Determine the [x, y] coordinate at the center of the cell enclosing the given text.  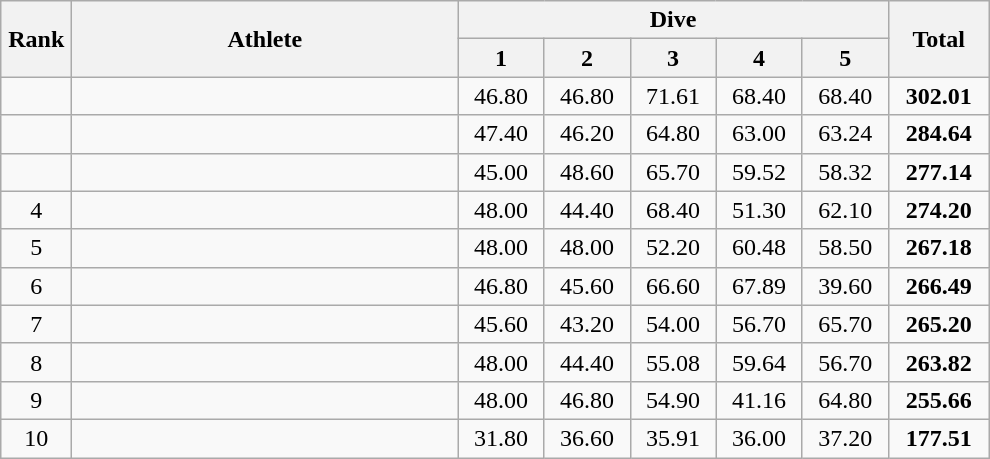
39.60 [845, 286]
67.89 [759, 286]
54.90 [673, 400]
255.66 [938, 400]
6 [36, 286]
Rank [36, 39]
47.40 [501, 134]
43.20 [587, 324]
37.20 [845, 438]
10 [36, 438]
62.10 [845, 210]
3 [673, 58]
277.14 [938, 172]
52.20 [673, 248]
Total [938, 39]
54.00 [673, 324]
41.16 [759, 400]
265.20 [938, 324]
9 [36, 400]
60.48 [759, 248]
36.00 [759, 438]
266.49 [938, 286]
66.60 [673, 286]
274.20 [938, 210]
8 [36, 362]
Athlete [265, 39]
71.61 [673, 96]
Dive [673, 20]
31.80 [501, 438]
55.08 [673, 362]
59.52 [759, 172]
263.82 [938, 362]
302.01 [938, 96]
177.51 [938, 438]
35.91 [673, 438]
63.00 [759, 134]
48.60 [587, 172]
46.20 [587, 134]
58.50 [845, 248]
45.00 [501, 172]
36.60 [587, 438]
7 [36, 324]
51.30 [759, 210]
267.18 [938, 248]
63.24 [845, 134]
284.64 [938, 134]
2 [587, 58]
1 [501, 58]
59.64 [759, 362]
58.32 [845, 172]
